Output the (x, y) coordinate of the center of the cell containing the given text.  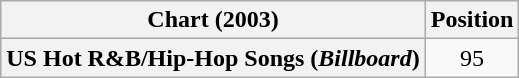
US Hot R&B/Hip-Hop Songs (Billboard) (213, 58)
Chart (2003) (213, 20)
95 (472, 58)
Position (472, 20)
